Identify which cell holds the provided text, then report its [x, y] central coordinate. 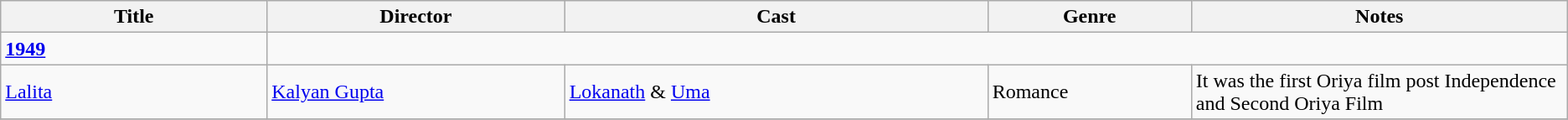
It was the first Oriya film post Independence and Second Oriya Film [1379, 92]
Lokanath & Uma [776, 92]
Genre [1089, 17]
Title [134, 17]
Romance [1089, 92]
Notes [1379, 17]
Kalyan Gupta [415, 92]
Director [415, 17]
Cast [776, 17]
Lalita [134, 92]
1949 [134, 49]
